Locate the cell with the specified text and output its [x, y] center coordinate. 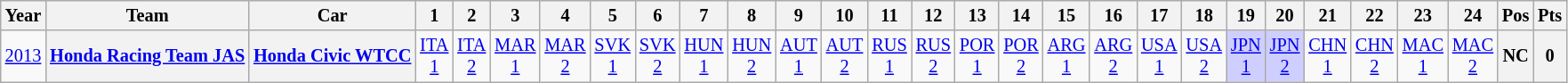
11 [889, 15]
POR1 [977, 56]
5 [613, 15]
HUN1 [704, 56]
JPN2 [1285, 56]
19 [1246, 15]
ARG2 [1114, 56]
13 [977, 15]
2013 [23, 56]
Honda Civic WTCC [333, 56]
22 [1375, 15]
6 [657, 15]
AUT2 [845, 56]
23 [1423, 15]
16 [1114, 15]
20 [1285, 15]
17 [1159, 15]
8 [752, 15]
CHN2 [1375, 56]
MAR1 [515, 56]
AUT1 [799, 56]
MAC2 [1473, 56]
ITA2 [471, 56]
CHN1 [1327, 56]
HUN2 [752, 56]
15 [1067, 15]
MAC1 [1423, 56]
SVK2 [657, 56]
RUS2 [934, 56]
18 [1204, 15]
0 [1549, 56]
RUS1 [889, 56]
POR2 [1021, 56]
21 [1327, 15]
24 [1473, 15]
4 [565, 15]
Car [333, 15]
USA2 [1204, 56]
MAR2 [565, 56]
3 [515, 15]
Year [23, 15]
7 [704, 15]
Honda Racing Team JAS [148, 56]
USA1 [1159, 56]
NC [1516, 56]
Team [148, 15]
Pts [1549, 15]
ITA1 [434, 56]
9 [799, 15]
1 [434, 15]
Pos [1516, 15]
10 [845, 15]
14 [1021, 15]
2 [471, 15]
12 [934, 15]
JPN1 [1246, 56]
SVK1 [613, 56]
ARG1 [1067, 56]
